Locate the cell with the specified text and output its [x, y] center coordinate. 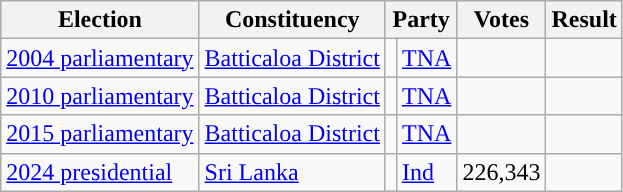
226,343 [502, 172]
2010 parliamentary [100, 96]
Election [100, 20]
Constituency [292, 20]
2004 parliamentary [100, 58]
Party [420, 20]
Result [584, 20]
Votes [502, 20]
2024 presidential [100, 172]
2015 parliamentary [100, 134]
Ind [426, 172]
Sri Lanka [292, 172]
